Return the [x, y] coordinate for the center point of the cell that contains the specified text.  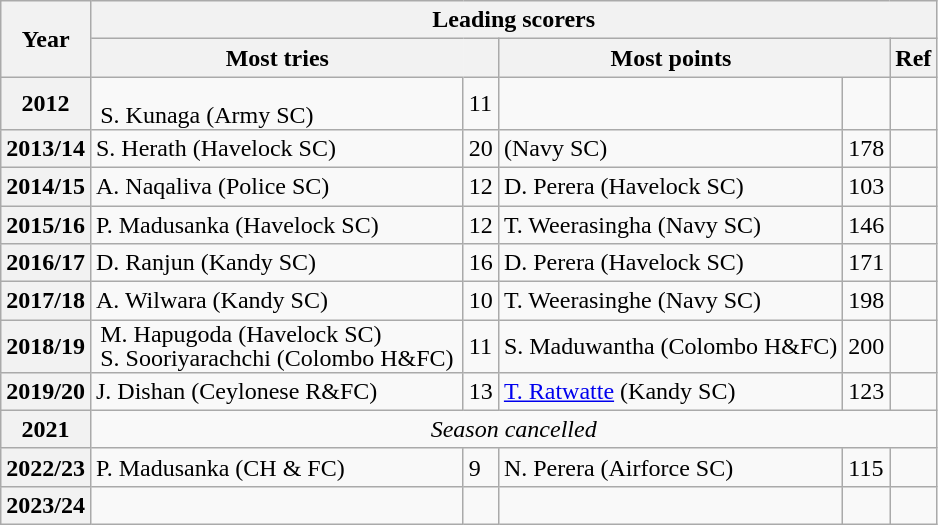
200 [866, 346]
2017/18 [46, 301]
S. Kunaga (Army SC) [276, 103]
Ref [914, 58]
2014/15 [46, 186]
(Navy SC) [670, 148]
T. Weerasinghe (Navy SC) [670, 301]
T. Weerasingha (Navy SC) [670, 225]
123 [866, 391]
Year [46, 39]
Season cancelled [513, 429]
2019/20 [46, 391]
16 [480, 263]
115 [866, 467]
2018/19 [46, 346]
A. Naqaliva (Police SC) [276, 186]
2022/23 [46, 467]
2015/16 [46, 225]
9 [480, 467]
13 [480, 391]
Most tries [276, 58]
P. Madusanka (Havelock SC) [276, 225]
198 [866, 301]
2012 [46, 103]
T. Ratwatte (Kandy SC) [670, 391]
2016/17 [46, 263]
2021 [46, 429]
103 [866, 186]
2013/14 [46, 148]
171 [866, 263]
2023/24 [46, 505]
146 [866, 225]
J. Dishan (Ceylonese R&FC) [276, 391]
Most points [670, 58]
A. Wilwara (Kandy SC) [276, 301]
Leading scorers [513, 20]
M. Hapugoda (Havelock SC) S. Sooriyarachchi (Colombo H&FC) [276, 346]
20 [480, 148]
10 [480, 301]
P. Madusanka (CH & FC) [276, 467]
D. Ranjun (Kandy SC) [276, 263]
N. Perera (Airforce SC) [670, 467]
S. Herath (Havelock SC) [276, 148]
178 [866, 148]
S. Maduwantha (Colombo H&FC) [670, 346]
